Identify which cell holds the provided text, then report its (x, y) central coordinate. 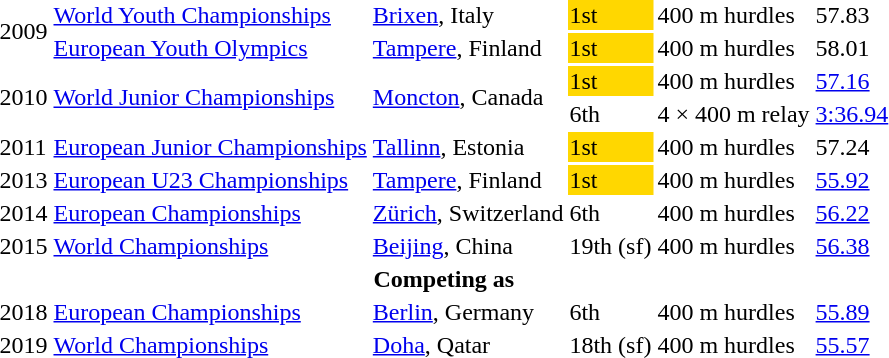
World Youth Championships (210, 15)
World Championships (210, 246)
Zürich, Switzerland (468, 213)
Brixen, Italy (468, 15)
Berlin, Germany (468, 312)
European Youth Olympics (210, 48)
European Junior Championships (210, 147)
19th (sf) (610, 246)
Beijing, China (468, 246)
Moncton, Canada (468, 98)
World Junior Championships (210, 98)
Tallinn, Estonia (468, 147)
4 × 400 m relay (734, 114)
European U23 Championships (210, 180)
